Return [X, Y] of the center of cell containing provided text 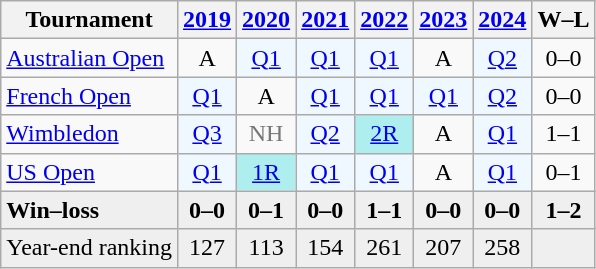
2R [384, 134]
113 [266, 248]
Win–loss [90, 210]
154 [326, 248]
2023 [444, 20]
Tournament [90, 20]
1–2 [564, 210]
2021 [326, 20]
2020 [266, 20]
2024 [502, 20]
261 [384, 248]
258 [502, 248]
Wimbledon [90, 134]
French Open [90, 96]
NH [266, 134]
2022 [384, 20]
127 [208, 248]
2019 [208, 20]
Australian Open [90, 58]
Q3 [208, 134]
207 [444, 248]
W–L [564, 20]
1R [266, 172]
US Open [90, 172]
Year-end ranking [90, 248]
